Search for the cell housing the specified text and yield its [x, y] center coordinate. 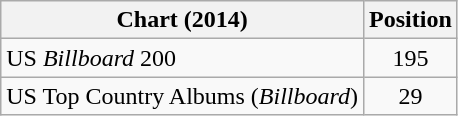
Chart (2014) [182, 20]
195 [411, 58]
29 [411, 96]
US Top Country Albums (Billboard) [182, 96]
Position [411, 20]
US Billboard 200 [182, 58]
